Search for the cell housing the specified text and yield its [x, y] center coordinate. 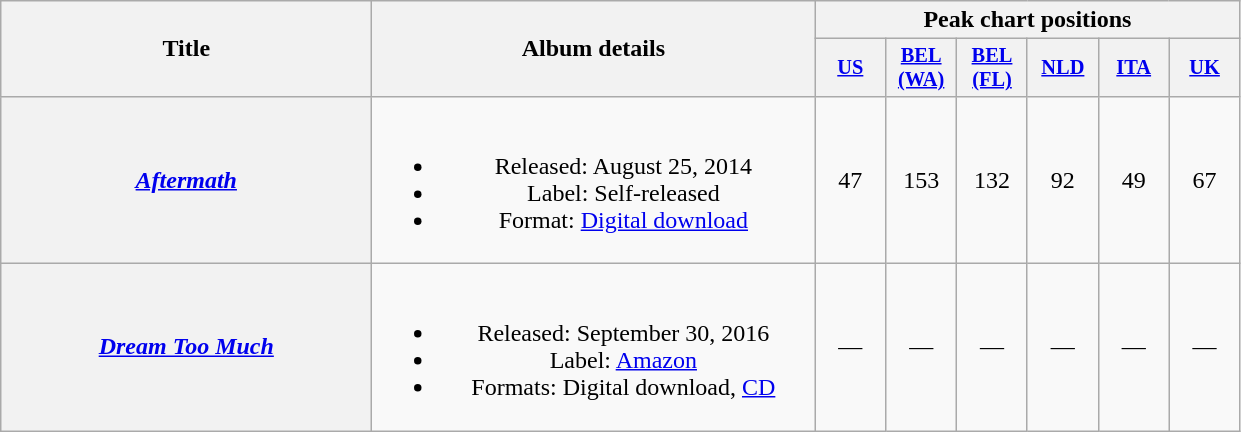
Aftermath [186, 180]
Released: September 30, 2016Label: AmazonFormats: Digital download, CD [594, 348]
Dream Too Much [186, 348]
NLD [1062, 68]
153 [922, 180]
UK [1204, 68]
US [850, 68]
47 [850, 180]
Album details [594, 49]
ITA [1134, 68]
Released: August 25, 2014Label: Self-releasedFormat: Digital download [594, 180]
BEL(FL) [992, 68]
Title [186, 49]
BEL(WA) [922, 68]
67 [1204, 180]
Peak chart positions [1028, 20]
132 [992, 180]
49 [1134, 180]
92 [1062, 180]
